Identify which cell holds the provided text, then report its [x, y] central coordinate. 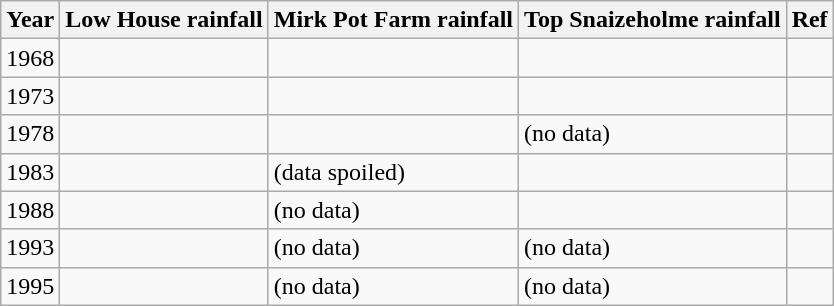
(data spoiled) [393, 172]
Top Snaizeholme rainfall [653, 20]
Year [30, 20]
1995 [30, 286]
1968 [30, 58]
Ref [810, 20]
1973 [30, 96]
1983 [30, 172]
Low House rainfall [164, 20]
1978 [30, 134]
Mirk Pot Farm rainfall [393, 20]
1988 [30, 210]
1993 [30, 248]
